From the cell containing the given text, extract its center point as [x, y] coordinate. 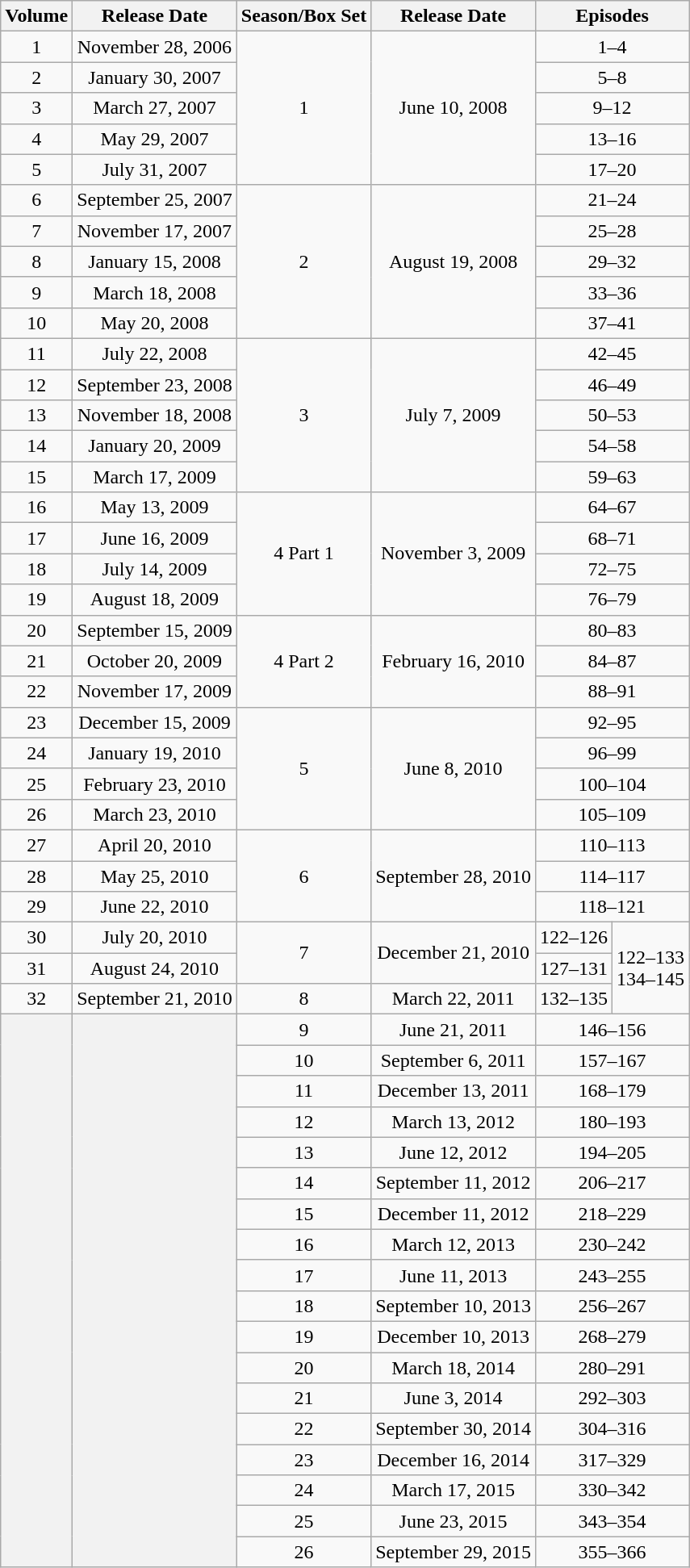
42–45 [612, 353]
September 23, 2008 [155, 385]
June 11, 2013 [454, 1275]
June 3, 2014 [454, 1399]
March 12, 2013 [454, 1244]
June 12, 2012 [454, 1152]
243–255 [612, 1275]
December 21, 2010 [454, 953]
January 19, 2010 [155, 753]
May 13, 2009 [155, 508]
July 22, 2008 [155, 353]
146–156 [612, 1030]
November 17, 2007 [155, 231]
280–291 [612, 1368]
292–303 [612, 1399]
March 17, 2009 [155, 477]
November 18, 2008 [155, 416]
59–63 [612, 477]
218–229 [612, 1214]
168–179 [612, 1091]
330–342 [612, 1491]
50–53 [612, 416]
122–126 [573, 938]
May 20, 2008 [155, 323]
Episodes [612, 16]
105–109 [612, 814]
August 24, 2010 [155, 968]
4 [37, 139]
343–354 [612, 1521]
September 10, 2013 [454, 1306]
June 22, 2010 [155, 907]
October 20, 2009 [155, 661]
9–12 [612, 108]
September 25, 2007 [155, 200]
March 17, 2015 [454, 1491]
March 18, 2014 [454, 1368]
96–99 [612, 753]
September 15, 2009 [155, 630]
80–83 [612, 630]
December 16, 2014 [454, 1460]
88–91 [612, 692]
206–217 [612, 1183]
April 20, 2010 [155, 845]
Volume [37, 16]
May 25, 2010 [155, 876]
25–28 [612, 231]
Season/Box Set [303, 16]
July 31, 2007 [155, 169]
114–117 [612, 876]
304–316 [612, 1429]
30 [37, 938]
March 27, 2007 [155, 108]
256–267 [612, 1306]
May 29, 2007 [155, 139]
100–104 [612, 784]
4 Part 1 [303, 554]
54–58 [612, 446]
June 23, 2015 [454, 1521]
29 [37, 907]
27 [37, 845]
33–36 [612, 292]
November 28, 2006 [155, 47]
13–16 [612, 139]
January 20, 2009 [155, 446]
September 6, 2011 [454, 1060]
46–49 [612, 385]
64–67 [612, 508]
September 11, 2012 [454, 1183]
4 Part 2 [303, 661]
December 10, 2013 [454, 1336]
72–75 [612, 569]
118–121 [612, 907]
July 20, 2010 [155, 938]
September 30, 2014 [454, 1429]
1–4 [612, 47]
June 8, 2010 [454, 768]
110–113 [612, 845]
157–167 [612, 1060]
December 11, 2012 [454, 1214]
September 21, 2010 [155, 999]
17–20 [612, 169]
June 10, 2008 [454, 108]
February 23, 2010 [155, 784]
August 19, 2008 [454, 261]
355–366 [612, 1552]
37–41 [612, 323]
5–8 [612, 77]
December 13, 2011 [454, 1091]
84–87 [612, 661]
March 22, 2011 [454, 999]
194–205 [612, 1152]
March 23, 2010 [155, 814]
June 16, 2009 [155, 538]
29–32 [612, 261]
December 15, 2009 [155, 722]
July 14, 2009 [155, 569]
March 13, 2012 [454, 1122]
132–135 [573, 999]
July 7, 2009 [454, 415]
31 [37, 968]
68–71 [612, 538]
September 29, 2015 [454, 1552]
76–79 [612, 600]
January 30, 2007 [155, 77]
92–95 [612, 722]
September 28, 2010 [454, 876]
August 18, 2009 [155, 600]
268–279 [612, 1336]
127–131 [573, 968]
122–133134–145 [650, 968]
21–24 [612, 200]
28 [37, 876]
February 16, 2010 [454, 661]
317–329 [612, 1460]
June 21, 2011 [454, 1030]
November 17, 2009 [155, 692]
230–242 [612, 1244]
180–193 [612, 1122]
32 [37, 999]
January 15, 2008 [155, 261]
March 18, 2008 [155, 292]
November 3, 2009 [454, 554]
